Determine the (X, Y) coordinate at the center of the cell enclosing the given text.  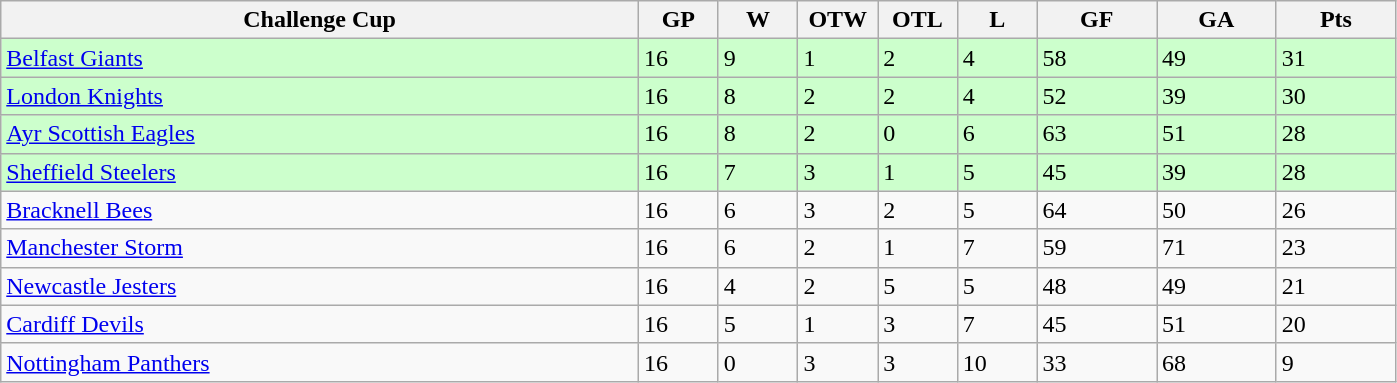
GA (1217, 20)
OTL (918, 20)
W (758, 20)
Belfast Giants (320, 58)
50 (1217, 210)
Bracknell Bees (320, 210)
Ayr Scottish Eagles (320, 134)
Challenge Cup (320, 20)
71 (1217, 248)
48 (1097, 286)
23 (1336, 248)
59 (1097, 248)
London Knights (320, 96)
GF (1097, 20)
33 (1097, 362)
Newcastle Jesters (320, 286)
L (997, 20)
Nottingham Panthers (320, 362)
58 (1097, 58)
Sheffield Steelers (320, 172)
68 (1217, 362)
20 (1336, 324)
30 (1336, 96)
21 (1336, 286)
Pts (1336, 20)
63 (1097, 134)
Cardiff Devils (320, 324)
31 (1336, 58)
Manchester Storm (320, 248)
10 (997, 362)
26 (1336, 210)
52 (1097, 96)
GP (678, 20)
OTW (838, 20)
64 (1097, 210)
